Return the [X, Y] coordinate for the center point of the cell that contains the specified text.  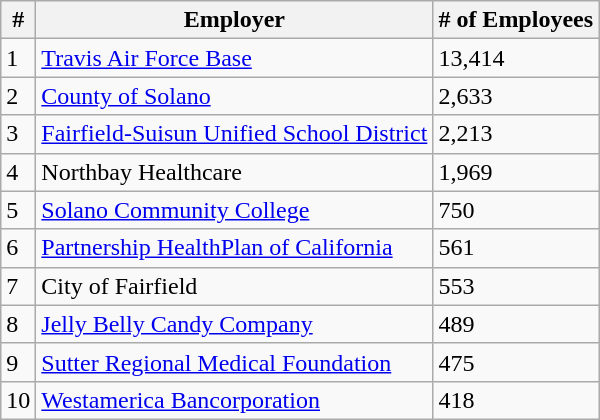
418 [516, 400]
Northbay Healthcare [234, 172]
Sutter Regional Medical Foundation [234, 362]
5 [18, 210]
Partnership HealthPlan of California [234, 248]
1,969 [516, 172]
Travis Air Force Base [234, 58]
Jelly Belly Candy Company [234, 324]
2,633 [516, 96]
9 [18, 362]
2,213 [516, 134]
13,414 [516, 58]
# of Employees [516, 20]
1 [18, 58]
Employer [234, 20]
City of Fairfield [234, 286]
561 [516, 248]
Fairfield-Suisun Unified School District [234, 134]
2 [18, 96]
8 [18, 324]
6 [18, 248]
4 [18, 172]
County of Solano [234, 96]
10 [18, 400]
7 [18, 286]
553 [516, 286]
Westamerica Bancorporation [234, 400]
3 [18, 134]
475 [516, 362]
# [18, 20]
750 [516, 210]
489 [516, 324]
Solano Community College [234, 210]
